Determine the (X, Y) coordinate at the center of the cell enclosing the given text.  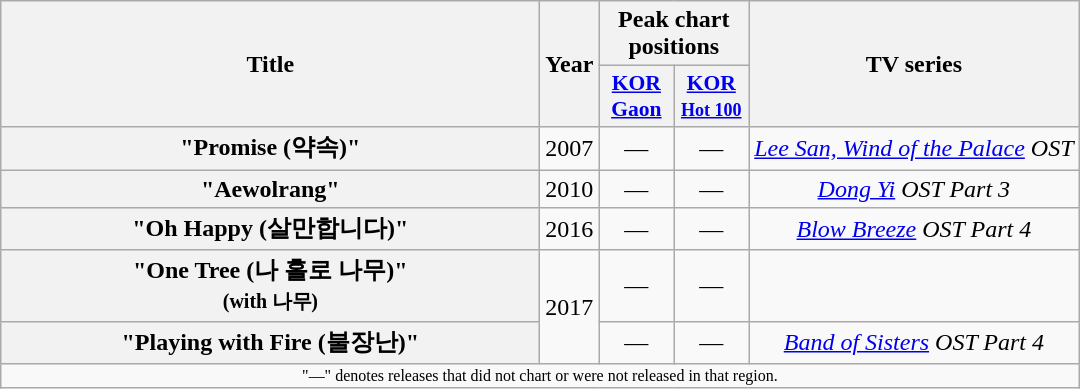
Blow Breeze OST Part 4 (914, 230)
"Promise (약속)" (270, 148)
2017 (570, 307)
Peak chart positions (674, 34)
KORHot 100 (712, 96)
Year (570, 64)
2007 (570, 148)
Dong Yi OST Part 3 (914, 189)
Band of Sisters OST Part 4 (914, 342)
2010 (570, 189)
"One Tree (나 홀로 나무)" (with 나무) (270, 286)
"—" denotes releases that did not chart or were not released in that region. (540, 376)
Lee San, Wind of the Palace OST (914, 148)
TV series (914, 64)
2016 (570, 230)
KORGaon (636, 96)
"Aewolrang" (270, 189)
Title (270, 64)
"Playing with Fire (불장난)" (270, 342)
"Oh Happy (살만합니다)" (270, 230)
